From the cell containing the given text, extract its center point as [X, Y] coordinate. 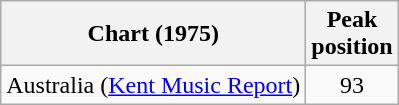
93 [352, 85]
Chart (1975) [154, 34]
Peakposition [352, 34]
Australia (Kent Music Report) [154, 85]
